Search for the cell housing the specified text and yield its [x, y] center coordinate. 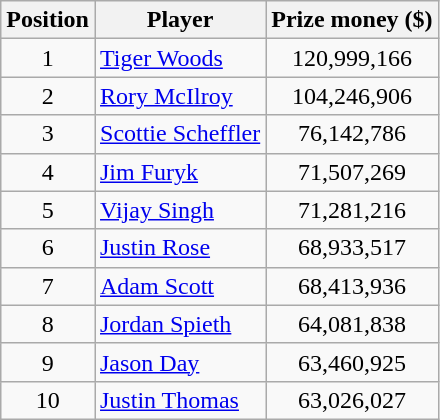
Player [180, 20]
68,933,517 [352, 248]
5 [48, 210]
Tiger Woods [180, 58]
63,026,027 [352, 400]
71,507,269 [352, 172]
Justin Thomas [180, 400]
3 [48, 134]
68,413,936 [352, 286]
Jordan Spieth [180, 324]
Position [48, 20]
8 [48, 324]
Vijay Singh [180, 210]
Jim Furyk [180, 172]
10 [48, 400]
63,460,925 [352, 362]
64,081,838 [352, 324]
2 [48, 96]
76,142,786 [352, 134]
4 [48, 172]
1 [48, 58]
104,246,906 [352, 96]
Rory McIlroy [180, 96]
Jason Day [180, 362]
Scottie Scheffler [180, 134]
7 [48, 286]
6 [48, 248]
71,281,216 [352, 210]
Adam Scott [180, 286]
Prize money ($) [352, 20]
Justin Rose [180, 248]
9 [48, 362]
120,999,166 [352, 58]
